Search for the cell housing the specified text and yield its (X, Y) center coordinate. 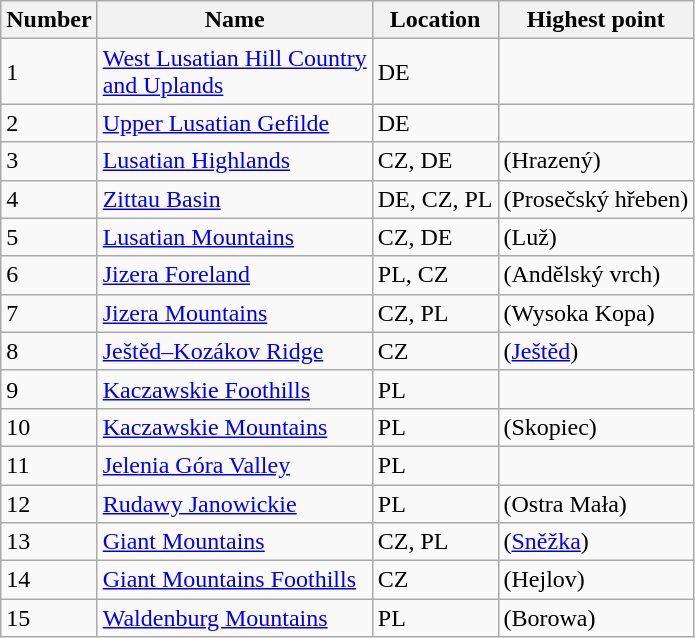
9 (49, 389)
Ještěd–Kozákov Ridge (234, 351)
Kaczawskie Foothills (234, 389)
Waldenburg Mountains (234, 618)
PL, CZ (435, 275)
14 (49, 580)
Location (435, 20)
Jizera Foreland (234, 275)
8 (49, 351)
7 (49, 313)
12 (49, 503)
15 (49, 618)
Number (49, 20)
(Sněžka) (596, 542)
5 (49, 237)
(Ostra Mała) (596, 503)
West Lusatian Hill Countryand Uplands (234, 72)
Lusatian Mountains (234, 237)
3 (49, 161)
Jelenia Góra Valley (234, 465)
Zittau Basin (234, 199)
DE, CZ, PL (435, 199)
Upper Lusatian Gefilde (234, 123)
(Skopiec) (596, 427)
Giant Mountains Foothills (234, 580)
(Luž) (596, 237)
4 (49, 199)
Jizera Mountains (234, 313)
6 (49, 275)
Rudawy Janowickie (234, 503)
(Wysoka Kopa) (596, 313)
Lusatian Highlands (234, 161)
13 (49, 542)
(Prosečský hřeben) (596, 199)
Highest point (596, 20)
(Hrazený) (596, 161)
(Andělský vrch) (596, 275)
Giant Mountains (234, 542)
Kaczawskie Mountains (234, 427)
2 (49, 123)
(Ještěd) (596, 351)
(Hejlov) (596, 580)
10 (49, 427)
(Borowa) (596, 618)
11 (49, 465)
1 (49, 72)
Name (234, 20)
